Return the (X, Y) coordinate for the center point of the cell that contains the specified text.  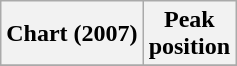
Chart (2007) (72, 34)
Peakposition (189, 34)
